Capture the cell that displays the provided text and extract its [X, Y] central coordinate. 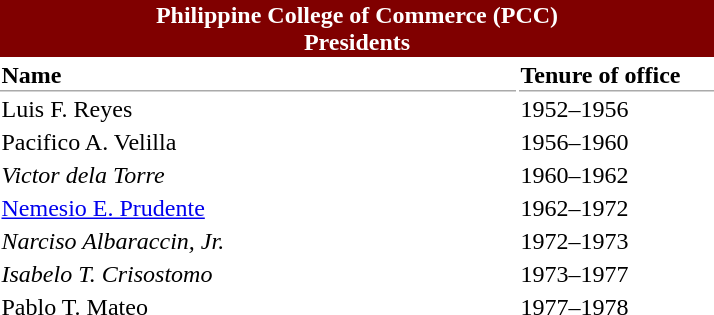
Narciso Albaraccin, Jr. [258, 241]
Philippine College of Commerce (PCC)Presidents [357, 28]
1973–1977 [616, 275]
1962–1972 [616, 209]
1952–1956 [616, 109]
Pacifico A. Velilla [258, 143]
1960–1962 [616, 175]
1956–1960 [616, 143]
Tenure of office [616, 76]
1972–1973 [616, 241]
Nemesio E. Prudente [258, 209]
Isabelo T. Crisostomo [258, 275]
Victor dela Torre [258, 175]
Name [258, 76]
Luis F. Reyes [258, 109]
